Pinpoint the cell where the given text exists, returning its (x, y) midpoint coordinate. 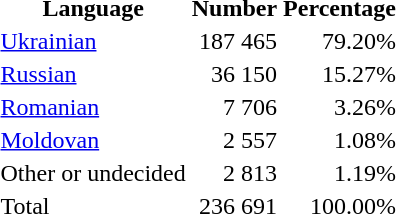
2 813 (234, 173)
2 557 (234, 140)
187 465 (234, 41)
7 706 (234, 107)
36 150 (234, 74)
